Output the (x, y) coordinate of the center of the cell containing the given text.  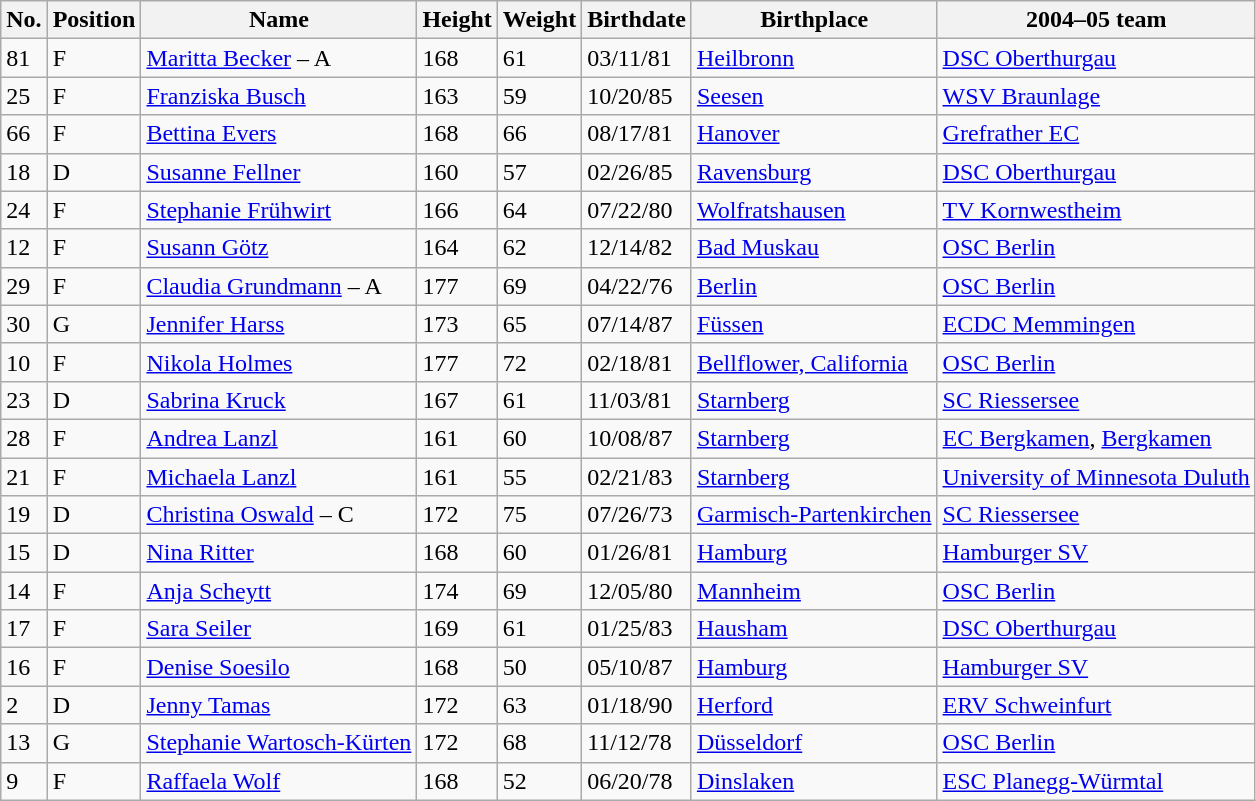
10/08/87 (637, 438)
ESC Planegg-Würmtal (1096, 781)
12/14/82 (637, 248)
Berlin (814, 286)
Düsseldorf (814, 743)
Grefrather EC (1096, 134)
Wolfratshausen (814, 210)
Birthdate (637, 20)
10/20/85 (637, 96)
167 (457, 400)
65 (539, 324)
04/22/76 (637, 286)
07/14/87 (637, 324)
9 (24, 781)
01/25/83 (637, 629)
Christina Oswald – C (279, 515)
52 (539, 781)
2 (24, 705)
28 (24, 438)
Weight (539, 20)
64 (539, 210)
62 (539, 248)
Susanne Fellner (279, 172)
Raffaela Wolf (279, 781)
Stephanie Wartosch-Kürten (279, 743)
Füssen (814, 324)
59 (539, 96)
11/03/81 (637, 400)
07/22/80 (637, 210)
Maritta Becker – A (279, 58)
02/26/85 (637, 172)
10 (24, 362)
81 (24, 58)
Birthplace (814, 20)
16 (24, 667)
166 (457, 210)
Susann Götz (279, 248)
08/17/81 (637, 134)
29 (24, 286)
Nikola Holmes (279, 362)
Mannheim (814, 591)
Franziska Busch (279, 96)
Claudia Grundmann – A (279, 286)
Bettina Evers (279, 134)
174 (457, 591)
Stephanie Frühwirt (279, 210)
02/21/83 (637, 477)
01/26/81 (637, 553)
03/11/81 (637, 58)
30 (24, 324)
Height (457, 20)
55 (539, 477)
17 (24, 629)
14 (24, 591)
11/12/78 (637, 743)
Herford (814, 705)
12 (24, 248)
06/20/78 (637, 781)
Dinslaken (814, 781)
24 (24, 210)
Sabrina Kruck (279, 400)
57 (539, 172)
02/18/81 (637, 362)
15 (24, 553)
Garmisch-Partenkirchen (814, 515)
72 (539, 362)
12/05/80 (637, 591)
TV Kornwestheim (1096, 210)
Michaela Lanzl (279, 477)
University of Minnesota Duluth (1096, 477)
ECDC Memmingen (1096, 324)
Bellflower, California (814, 362)
Position (94, 20)
WSV Braunlage (1096, 96)
Jenny Tamas (279, 705)
Andrea Lanzl (279, 438)
173 (457, 324)
50 (539, 667)
Ravensburg (814, 172)
163 (457, 96)
No. (24, 20)
Hausham (814, 629)
25 (24, 96)
Hanover (814, 134)
63 (539, 705)
Anja Scheytt (279, 591)
Nina Ritter (279, 553)
Sara Seiler (279, 629)
ERV Schweinfurt (1096, 705)
05/10/87 (637, 667)
18 (24, 172)
21 (24, 477)
Denise Soesilo (279, 667)
EC Bergkamen, Bergkamen (1096, 438)
23 (24, 400)
Bad Muskau (814, 248)
164 (457, 248)
01/18/90 (637, 705)
75 (539, 515)
19 (24, 515)
Name (279, 20)
68 (539, 743)
169 (457, 629)
160 (457, 172)
13 (24, 743)
Heilbronn (814, 58)
2004–05 team (1096, 20)
Seesen (814, 96)
07/26/73 (637, 515)
Jennifer Harss (279, 324)
